Provide the [x, y] coordinate of the cell's center where the given text is located.  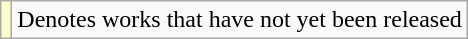
Denotes works that have not yet been released [240, 20]
